Provide the [x, y] coordinate of the cell's center where the given text is located.  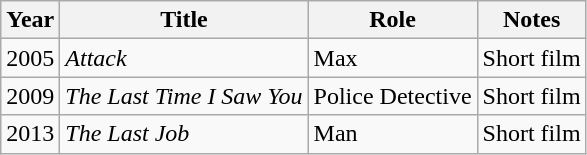
Title [184, 20]
Max [392, 58]
2013 [30, 134]
The Last Time I Saw You [184, 96]
2005 [30, 58]
2009 [30, 96]
The Last Job [184, 134]
Man [392, 134]
Police Detective [392, 96]
Year [30, 20]
Attack [184, 58]
Role [392, 20]
Notes [532, 20]
